Output the [x, y] coordinate of the center of the cell containing the given text.  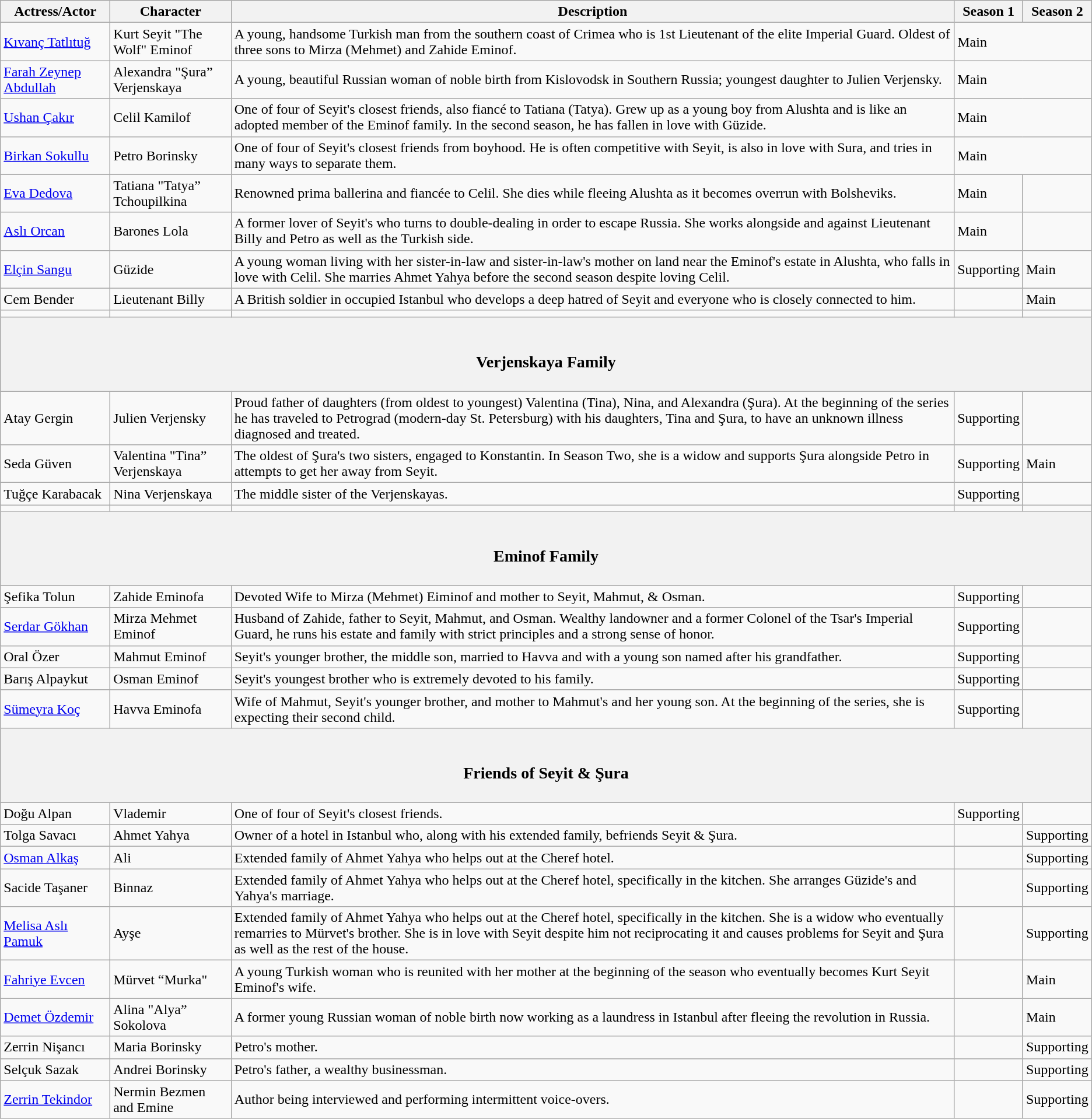
Ahmet Yahya [170, 836]
Celil Kamilof [170, 118]
Maria Borinsky [170, 1047]
Character [170, 12]
Sacide Taşaner [55, 888]
Selçuk Sazak [55, 1069]
Ali [170, 858]
Petro's father, a wealthy businessman. [593, 1069]
A former young Russian woman of noble birth now working as a laundress in Istanbul after fleeing the revolution in Russia. [593, 1017]
Seyit's youngest brother who is extremely devoted to his family. [593, 679]
Barış Alpaykut [55, 679]
Eminof Family [546, 548]
Nermin Bezmen and Emine [170, 1100]
Actress/Actor [55, 12]
Osman Eminof [170, 679]
Alina "Alya” Sokolova [170, 1017]
Doğu Alpan [55, 813]
Lieutenant Billy [170, 299]
Seyit's younger brother, the middle son, married to Havva and with a young son named after his grandfather. [593, 657]
Cem Bender [55, 299]
Tolga Savacı [55, 836]
Şefika Tolun [55, 597]
Serdar Gökhan [55, 626]
Osman Alkaş [55, 858]
Zahide Eminofa [170, 597]
Atay Gergin [55, 418]
Season 1 [989, 12]
Andrei Borinsky [170, 1069]
Author being interviewed and performing intermittent voice-overs. [593, 1100]
Season 2 [1057, 12]
A young, beautiful Russian woman of noble birth from Kislovodsk in Southern Russia; youngest daughter to Julien Verjensky. [593, 79]
Sümeyra Koç [55, 709]
Ayşe [170, 934]
Oral Özer [55, 657]
Birkan Sokullu [55, 155]
Havva Eminofa [170, 709]
Farah Zeynep Abdullah [55, 79]
A young Turkish woman who is reunited with her mother at the beginning of the season who eventually becomes Kurt Seyit Eminof's wife. [593, 980]
Zerrin Nişancı [55, 1047]
Renowned prima ballerina and fiancée to Celil. She dies while fleeing Alushta as it becomes overrun with Bolsheviks. [593, 194]
Seda Güven [55, 464]
Mirza Mehmet Eminof [170, 626]
Fahriye Evcen [55, 980]
Ushan Çakır [55, 118]
Kıvanç Tatlıtuğ [55, 42]
Güzide [170, 269]
One of four of Seyit's closest friends. [593, 813]
Verjenskaya Family [546, 353]
Description [593, 12]
Binnaz [170, 888]
Petro's mother. [593, 1047]
Tatiana "Tatya” Tchoupilkina [170, 194]
Elçin Sangu [55, 269]
Nina Verjenskaya [170, 494]
Julien Verjensky [170, 418]
Friends of Seyit & Şura [546, 765]
Extended family of Ahmet Yahya who helps out at the Cheref hotel. [593, 858]
Alexandra "Şura” Verjenskaya [170, 79]
Kurt Seyit "The Wolf" Eminof [170, 42]
Aslı Orcan [55, 231]
Petro Borinsky [170, 155]
Vlademir [170, 813]
A British soldier in occupied Istanbul who develops a deep hatred of Seyit and everyone who is closely connected to him. [593, 299]
Demet Özdemir [55, 1017]
Eva Dedova [55, 194]
Devoted Wife to Mirza (Mehmet) Eiminof and mother to Seyit, Mahmut, & Osman. [593, 597]
The middle sister of the Verjenskayas. [593, 494]
Extended family of Ahmet Yahya who helps out at the Cheref hotel, specifically in the kitchen. She arranges Güzide's and Yahya's marriage. [593, 888]
Zerrin Tekindor [55, 1100]
Melisa Aslı Pamuk [55, 934]
Mürvet “Murka" [170, 980]
Owner of a hotel in Istanbul who, along with his extended family, befriends Seyit & Şura. [593, 836]
Valentina "Tina” Verjenskaya [170, 464]
Barones Lola [170, 231]
Mahmut Eminof [170, 657]
Tuğçe Karabacak [55, 494]
